From the cell containing the given text, extract its center point as (x, y) coordinate. 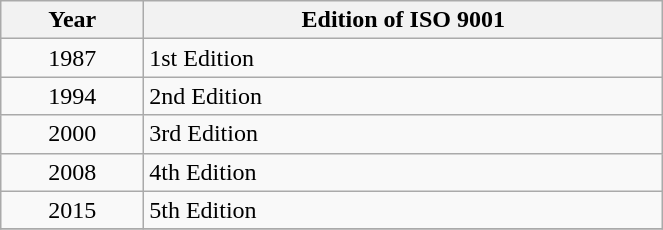
1987 (72, 58)
2nd Edition (404, 96)
5th Edition (404, 210)
2000 (72, 134)
4th Edition (404, 172)
1st Edition (404, 58)
2015 (72, 210)
Edition of ISO 9001 (404, 20)
1994 (72, 96)
Year (72, 20)
3rd Edition (404, 134)
2008 (72, 172)
